From the cell containing the given text, extract its center point as [x, y] coordinate. 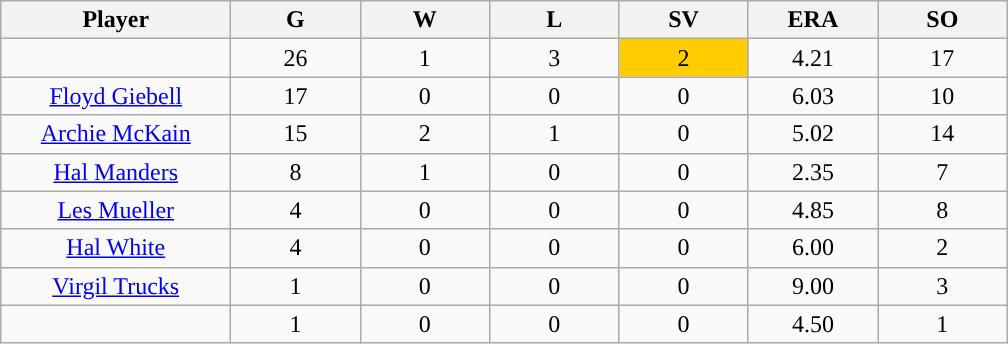
Hal White [116, 248]
2.35 [812, 172]
10 [942, 96]
9.00 [812, 286]
L [554, 20]
Les Mueller [116, 210]
SV [684, 20]
15 [296, 134]
4.85 [812, 210]
26 [296, 58]
6.03 [812, 96]
Archie McKain [116, 134]
W [424, 20]
6.00 [812, 248]
Player [116, 20]
Virgil Trucks [116, 286]
Hal Manders [116, 172]
G [296, 20]
ERA [812, 20]
5.02 [812, 134]
SO [942, 20]
14 [942, 134]
4.21 [812, 58]
Floyd Giebell [116, 96]
4.50 [812, 324]
7 [942, 172]
